Provide the (x, y) coordinate of the cell's center where the given text is located.  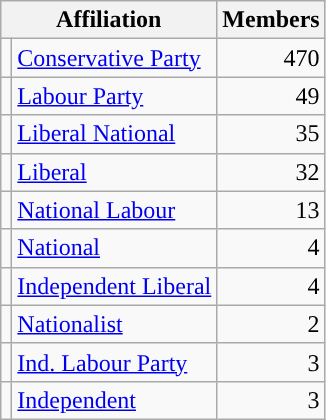
Liberal National (114, 134)
Members (271, 20)
Liberal (114, 172)
National Labour (114, 210)
32 (271, 172)
Affiliation (109, 20)
2 (271, 324)
13 (271, 210)
Labour Party (114, 96)
35 (271, 134)
Conservative Party (114, 58)
Independent (114, 400)
Nationalist (114, 324)
National (114, 248)
49 (271, 96)
Ind. Labour Party (114, 362)
Independent Liberal (114, 286)
470 (271, 58)
